Extract the (X, Y) coordinate from the center of the cell holding the provided text.  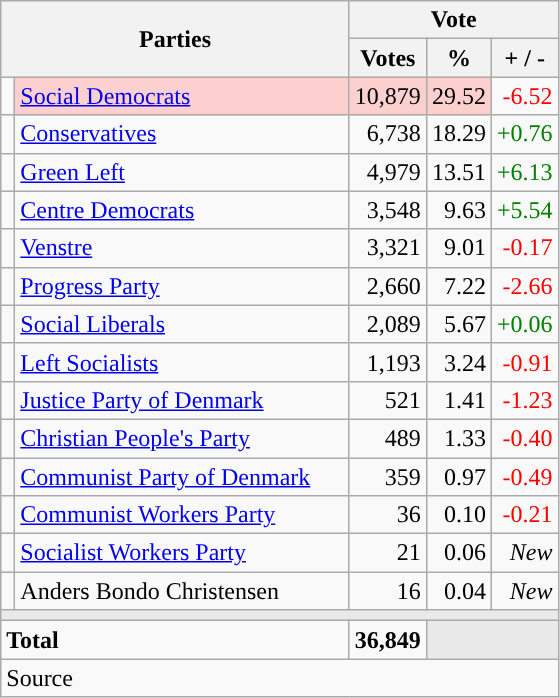
36,849 (388, 640)
Total (176, 640)
-0.91 (524, 362)
Anders Bondo Christensen (182, 591)
Communist Party of Denmark (182, 477)
Left Socialists (182, 362)
7.22 (458, 286)
9.01 (458, 248)
Venstre (182, 248)
-0.49 (524, 477)
3.24 (458, 362)
16 (388, 591)
Social Liberals (182, 324)
Justice Party of Denmark (182, 400)
Communist Workers Party (182, 515)
-0.40 (524, 438)
4,979 (388, 172)
489 (388, 438)
10,879 (388, 96)
+6.13 (524, 172)
13.51 (458, 172)
0.10 (458, 515)
2,089 (388, 324)
6,738 (388, 134)
3,548 (388, 210)
9.63 (458, 210)
5.67 (458, 324)
1.41 (458, 400)
Socialist Workers Party (182, 553)
Social Democrats (182, 96)
-1.23 (524, 400)
359 (388, 477)
0.04 (458, 591)
Votes (388, 58)
+0.06 (524, 324)
+5.54 (524, 210)
-0.17 (524, 248)
3,321 (388, 248)
1.33 (458, 438)
Green Left (182, 172)
2,660 (388, 286)
18.29 (458, 134)
-6.52 (524, 96)
0.97 (458, 477)
0.06 (458, 553)
Source (280, 678)
+ / - (524, 58)
29.52 (458, 96)
-0.21 (524, 515)
+0.76 (524, 134)
Christian People's Party (182, 438)
Conservatives (182, 134)
Vote (454, 20)
1,193 (388, 362)
-2.66 (524, 286)
Parties (176, 39)
Centre Democrats (182, 210)
Progress Party (182, 286)
21 (388, 553)
36 (388, 515)
% (458, 58)
521 (388, 400)
